Detect which cell encompasses the target text, then output its (X, Y) center coordinate. 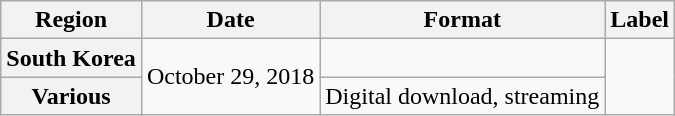
Format (462, 20)
Various (72, 96)
October 29, 2018 (230, 77)
Date (230, 20)
South Korea (72, 58)
Label (640, 20)
Region (72, 20)
Digital download, streaming (462, 96)
